Pinpoint the cell where the given text exists, returning its (x, y) midpoint coordinate. 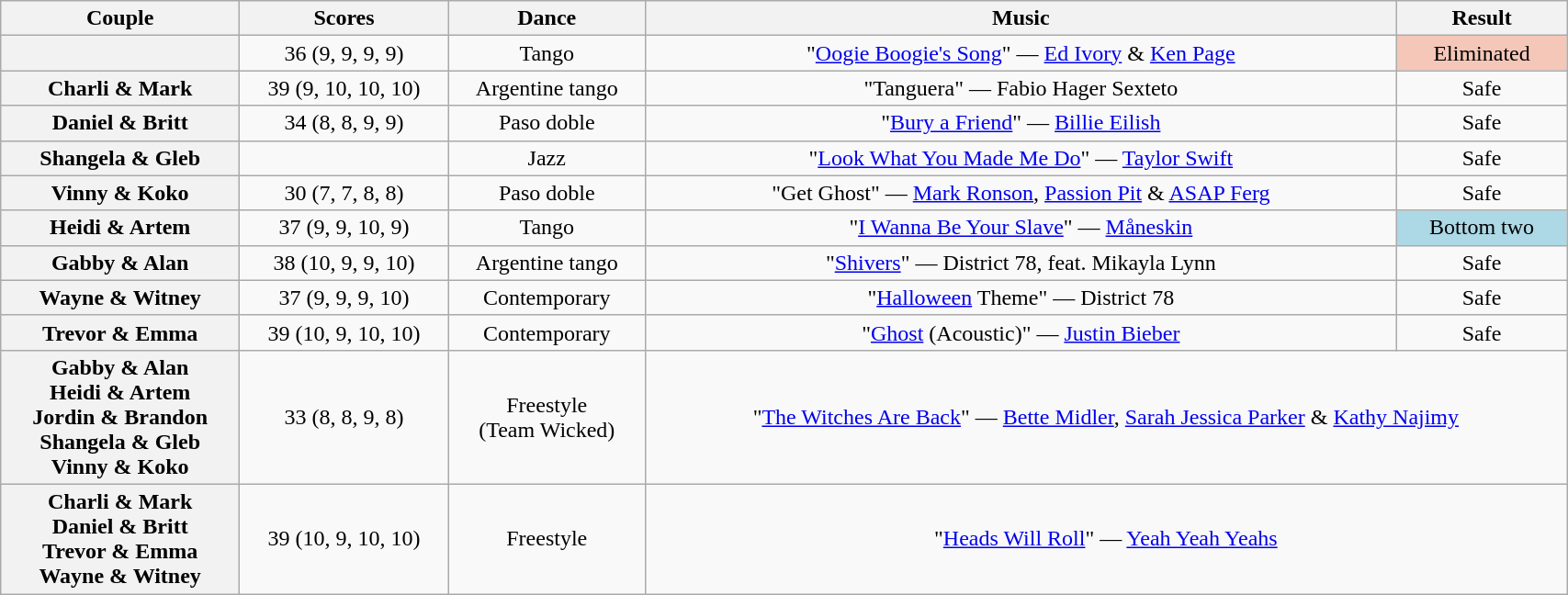
Trevor & Emma (120, 332)
39 (9, 10, 10, 10) (344, 88)
Eliminated (1483, 53)
Heidi & Artem (120, 228)
"The Witches Are Back" — Bette Midler, Sarah Jessica Parker & Kathy Najimy (1106, 417)
Charli & MarkDaniel & BrittTrevor & EmmaWayne & Witney (120, 538)
34 (8, 8, 9, 9) (344, 123)
"Shivers" — District 78, feat. Mikayla Lynn (1021, 263)
30 (7, 7, 8, 8) (344, 193)
33 (8, 8, 9, 8) (344, 417)
37 (9, 9, 9, 10) (344, 297)
Gabby & Alan (120, 263)
Bottom two (1483, 228)
Freestyle (547, 538)
Dance (547, 18)
Scores (344, 18)
"Tanguera" — Fabio Hager Sexteto (1021, 88)
Result (1483, 18)
"Get Ghost" — Mark Ronson, Passion Pit & ASAP Ferg (1021, 193)
"Ghost (Acoustic)" — Justin Bieber (1021, 332)
37 (9, 9, 10, 9) (344, 228)
Daniel & Britt (120, 123)
Shangela & Gleb (120, 158)
Jazz (547, 158)
Couple (120, 18)
Charli & Mark (120, 88)
Gabby & AlanHeidi & ArtemJordin & BrandonShangela & GlebVinny & Koko (120, 417)
"Oogie Boogie's Song" — Ed Ivory & Ken Page (1021, 53)
Wayne & Witney (120, 297)
Music (1021, 18)
"Heads Will Roll" — Yeah Yeah Yeahs (1106, 538)
"I Wanna Be Your Slave" — Måneskin (1021, 228)
38 (10, 9, 9, 10) (344, 263)
"Look What You Made Me Do" — Taylor Swift (1021, 158)
"Halloween Theme" — District 78 (1021, 297)
Freestyle(Team Wicked) (547, 417)
"Bury a Friend" — Billie Eilish (1021, 123)
Vinny & Koko (120, 193)
36 (9, 9, 9, 9) (344, 53)
